Return [x, y] of the center of cell containing provided text 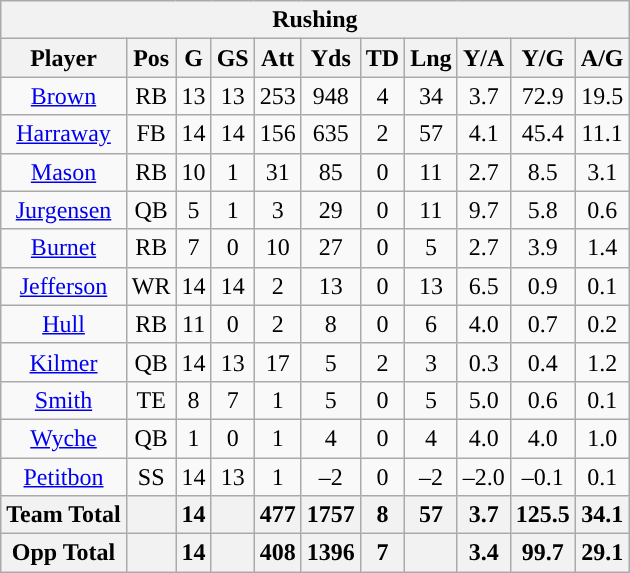
Harraway [64, 134]
8.5 [542, 172]
Kilmer [64, 362]
1757 [330, 515]
Pos [151, 58]
TD [382, 58]
Burnet [64, 248]
34 [431, 96]
11.1 [602, 134]
17 [278, 362]
–2.0 [484, 477]
253 [278, 96]
1.4 [602, 248]
29 [330, 210]
0.7 [542, 324]
Petitbon [64, 477]
0.3 [484, 362]
635 [330, 134]
5.8 [542, 210]
A/G [602, 58]
Brown [64, 96]
27 [330, 248]
Jefferson [64, 286]
156 [278, 134]
3.9 [542, 248]
6 [431, 324]
34.1 [602, 515]
19.5 [602, 96]
408 [278, 553]
85 [330, 172]
G [194, 58]
9.7 [484, 210]
3.4 [484, 553]
31 [278, 172]
4.1 [484, 134]
Yds [330, 58]
Rushing [315, 20]
Opp Total [64, 553]
1.2 [602, 362]
29.1 [602, 553]
Mason [64, 172]
GS [232, 58]
Lng [431, 58]
5.0 [484, 400]
SS [151, 477]
3.1 [602, 172]
Y/A [484, 58]
Hull [64, 324]
1396 [330, 553]
6.5 [484, 286]
1.0 [602, 438]
477 [278, 515]
99.7 [542, 553]
72.9 [542, 96]
0.9 [542, 286]
125.5 [542, 515]
948 [330, 96]
Team Total [64, 515]
TE [151, 400]
Jurgensen [64, 210]
Smith [64, 400]
0.4 [542, 362]
Y/G [542, 58]
Wyche [64, 438]
Att [278, 58]
Player [64, 58]
FB [151, 134]
45.4 [542, 134]
WR [151, 286]
0.2 [602, 324]
–0.1 [542, 477]
